Identify which cell holds the provided text, then report its (x, y) central coordinate. 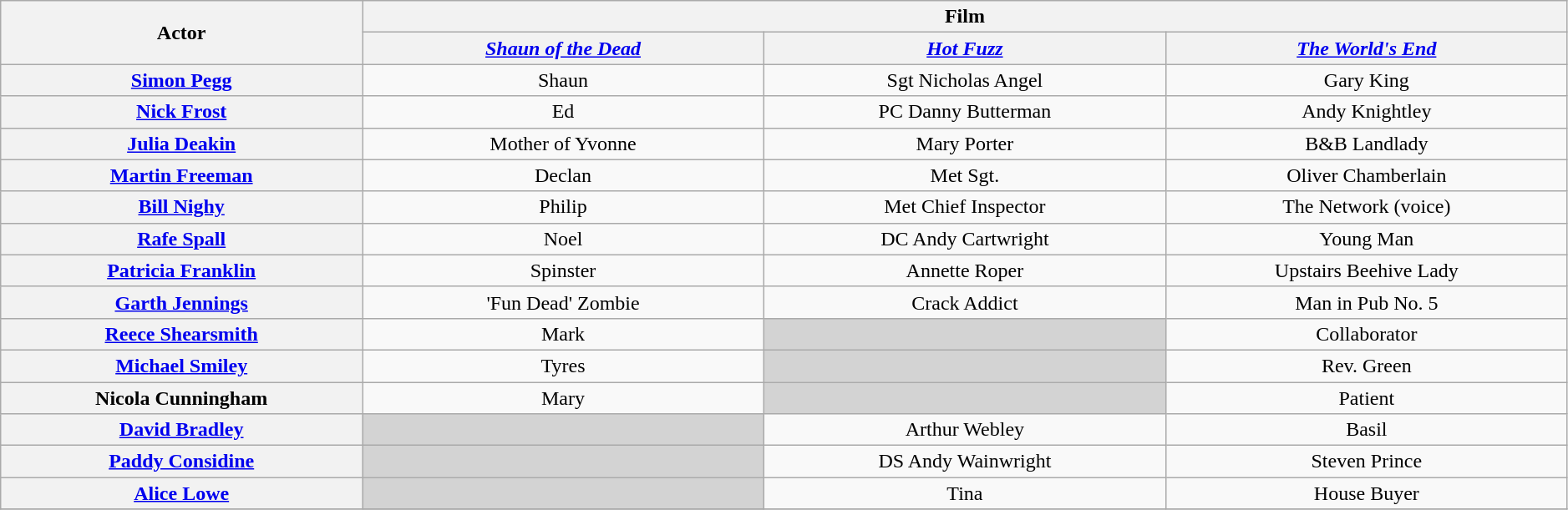
Steven Prince (1367, 462)
The Network (voice) (1367, 207)
Nick Frost (182, 112)
Actor (182, 33)
Bill Nighy (182, 207)
Mark (563, 334)
Arthur Webley (964, 430)
B&B Landlady (1367, 144)
Upstairs Beehive Lady (1367, 270)
Garth Jennings (182, 302)
Noel (563, 239)
Martin Freeman (182, 175)
'Fun Dead' Zombie (563, 302)
Young Man (1367, 239)
Nicola Cunningham (182, 398)
Film (966, 17)
DC Andy Cartwright (964, 239)
Paddy Considine (182, 462)
Julia Deakin (182, 144)
Ed (563, 112)
Patient (1367, 398)
Andy Knightley (1367, 112)
Philip (563, 207)
Sgt Nicholas Angel (964, 80)
Mary (563, 398)
Spinster (563, 270)
Alice Lowe (182, 493)
Rafe Spall (182, 239)
Michael Smiley (182, 366)
Collaborator (1367, 334)
Mother of Yvonne (563, 144)
DS Andy Wainwright (964, 462)
Hot Fuzz (964, 48)
Tyres (563, 366)
Shaun of the Dead (563, 48)
House Buyer (1367, 493)
Patricia Franklin (182, 270)
Shaun (563, 80)
Simon Pegg (182, 80)
Annette Roper (964, 270)
Rev. Green (1367, 366)
Mary Porter (964, 144)
PC Danny Butterman (964, 112)
The World's End (1367, 48)
Tina (964, 493)
Gary King (1367, 80)
Oliver Chamberlain (1367, 175)
Met Sgt. (964, 175)
Basil (1367, 430)
David Bradley (182, 430)
Reece Shearsmith (182, 334)
Declan (563, 175)
Met Chief Inspector (964, 207)
Crack Addict (964, 302)
Man in Pub No. 5 (1367, 302)
